Provide the (X, Y) coordinate of the cell's center where the given text is located.  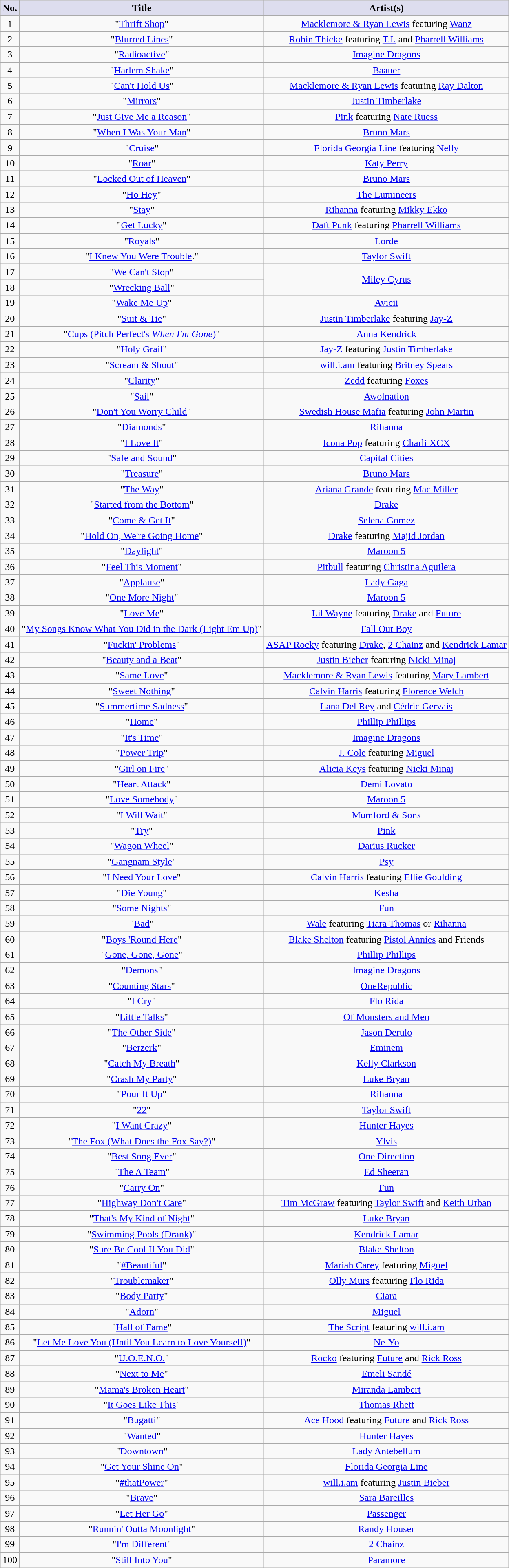
will.i.am featuring Justin Bieber (386, 1482)
"Home" (142, 722)
"Sail" (142, 396)
Anna Kendrick (386, 334)
Katy Perry (386, 163)
Eminem (386, 1048)
"Can't Hold Us" (142, 86)
16 (10, 256)
11 (10, 179)
36 (10, 567)
"Cruise" (142, 148)
"Adorn" (142, 1312)
Paramore (386, 1560)
Lana Del Rey and Cédric Gervais (386, 707)
"I Will Wait" (142, 815)
No. (10, 8)
61 (10, 955)
Emeli Sandé (386, 1374)
"Berzerk" (142, 1048)
"Downtown" (142, 1451)
63 (10, 986)
"When I Was Your Man" (142, 132)
Ace Hood featuring Future and Rick Ross (386, 1420)
69 (10, 1079)
"Hall of Fame" (142, 1327)
"Power Trip" (142, 753)
Of Monsters and Men (386, 1017)
78 (10, 1219)
"Love Somebody" (142, 799)
Florida Georgia Line featuring Nelly (386, 148)
"Let Me Love You (Until You Learn to Love Yourself)" (142, 1343)
49 (10, 769)
22 (10, 349)
"Let Her Go" (142, 1513)
80 (10, 1250)
56 (10, 877)
Miley Cyrus (386, 280)
Baauer (386, 70)
Miranda Lambert (386, 1389)
"Beauty and a Beat" (142, 660)
79 (10, 1234)
"22" (142, 1110)
"I Need Your Love" (142, 877)
86 (10, 1343)
72 (10, 1125)
"Demons" (142, 970)
Rocko featuring Future and Rick Ross (386, 1358)
1 (10, 24)
"Some Nights" (142, 908)
77 (10, 1203)
100 (10, 1560)
85 (10, 1327)
Ylvis (386, 1141)
"Clarity" (142, 380)
4 (10, 70)
"Treasure" (142, 474)
Justin Timberlake featuring Jay-Z (386, 318)
"We Can't Stop" (142, 272)
"Get Lucky" (142, 225)
Demi Lovato (386, 784)
Lil Wayne featuring Drake and Future (386, 613)
"Highway Don't Care" (142, 1203)
"Come & Get It" (142, 520)
"Applause" (142, 582)
Jason Derulo (386, 1032)
53 (10, 830)
"Bugatti" (142, 1420)
Lady Gaga (386, 582)
"The Other Side" (142, 1032)
"Daylight" (142, 551)
Tim McGraw featuring Taylor Swift and Keith Urban (386, 1203)
46 (10, 722)
Ciara (386, 1296)
"Cups (Pitch Perfect's When I'm Gone)" (142, 334)
"I Want Crazy" (142, 1125)
87 (10, 1358)
"Scream & Shout" (142, 365)
Kendrick Lamar (386, 1234)
28 (10, 442)
"I'm Different" (142, 1544)
"Same Love" (142, 675)
"Locked Out of Heaven" (142, 179)
19 (10, 303)
89 (10, 1389)
42 (10, 660)
67 (10, 1048)
"Boys 'Round Here" (142, 939)
The Lumineers (386, 194)
"Feel This Moment" (142, 567)
"Love Me" (142, 613)
Ne-Yo (386, 1343)
ASAP Rocky featuring Drake, 2 Chainz and Kendrick Lamar (386, 644)
"Radioactive" (142, 55)
"Roar" (142, 163)
"Just Give Me a Reason" (142, 117)
Justin Timberlake (386, 101)
"Wrecking Ball" (142, 287)
13 (10, 210)
71 (10, 1110)
Icona Pop featuring Charli XCX (386, 442)
18 (10, 287)
10 (10, 163)
"Ho Hey" (142, 194)
Blake Shelton featuring Pistol Annies and Friends (386, 939)
Florida Georgia Line (386, 1467)
Olly Murs featuring Flo Rida (386, 1281)
Calvin Harris featuring Ellie Goulding (386, 877)
73 (10, 1141)
64 (10, 1001)
"Crash My Party" (142, 1079)
14 (10, 225)
Daft Punk featuring Pharrell Williams (386, 225)
83 (10, 1296)
"Get Your Shine On" (142, 1467)
"Sure Be Cool If You Did" (142, 1250)
"Mama's Broken Heart" (142, 1389)
Drake (386, 505)
66 (10, 1032)
"Wake Me Up" (142, 303)
74 (10, 1156)
"It's Time" (142, 738)
"Gone, Gone, Gone" (142, 955)
"Gangnam Style" (142, 861)
81 (10, 1265)
70 (10, 1094)
One Direction (386, 1156)
"Try" (142, 830)
Title (142, 8)
"#thatPower" (142, 1482)
54 (10, 846)
Alicia Keys featuring Nicki Minaj (386, 769)
Drake featuring Majid Jordan (386, 536)
47 (10, 738)
"Wanted" (142, 1435)
26 (10, 411)
"Sweet Nothing" (142, 691)
Jay-Z featuring Justin Timberlake (386, 349)
Macklemore & Ryan Lewis featuring Mary Lambert (386, 675)
96 (10, 1498)
"Hold On, We're Going Home" (142, 536)
"Heart Attack" (142, 784)
23 (10, 365)
43 (10, 675)
60 (10, 939)
41 (10, 644)
"Brave" (142, 1498)
"Body Party" (142, 1296)
"Counting Stars" (142, 986)
Artist(s) (386, 8)
68 (10, 1063)
Miguel (386, 1312)
OneRepublic (386, 986)
Kelly Clarkson (386, 1063)
33 (10, 520)
"One More Night" (142, 598)
Fall Out Boy (386, 629)
65 (10, 1017)
40 (10, 629)
"Bad" (142, 923)
27 (10, 427)
59 (10, 923)
90 (10, 1405)
"Royals" (142, 241)
"Diamonds" (142, 427)
"Mirrors" (142, 101)
97 (10, 1513)
"Pour It Up" (142, 1094)
"Fuckin' Problems" (142, 644)
51 (10, 799)
12 (10, 194)
"Stay" (142, 210)
Selena Gomez (386, 520)
"Harlem Shake" (142, 70)
"I Cry" (142, 1001)
30 (10, 474)
21 (10, 334)
"Runnin' Outta Moonlight" (142, 1529)
Kesha (386, 892)
94 (10, 1467)
Passenger (386, 1513)
"Catch My Breath" (142, 1063)
"I Love It" (142, 442)
35 (10, 551)
99 (10, 1544)
"Wagon Wheel" (142, 846)
Pink featuring Nate Ruess (386, 117)
Avicii (386, 303)
Zedd featuring Foxes (386, 380)
24 (10, 380)
The Script featuring will.i.am (386, 1327)
Ariana Grande featuring Mac Miller (386, 489)
Randy Houser (386, 1529)
Wale featuring Tiara Thomas or Rihanna (386, 923)
"The Way" (142, 489)
Rihanna featuring Mikky Ekko (386, 210)
39 (10, 613)
"Still Into You" (142, 1560)
Justin Bieber featuring Nicki Minaj (386, 660)
Darius Rucker (386, 846)
25 (10, 396)
31 (10, 489)
37 (10, 582)
55 (10, 861)
7 (10, 117)
95 (10, 1482)
92 (10, 1435)
Flo Rida (386, 1001)
3 (10, 55)
88 (10, 1374)
98 (10, 1529)
34 (10, 536)
"That's My Kind of Night" (142, 1219)
"Troublemaker" (142, 1281)
76 (10, 1188)
2 Chainz (386, 1544)
8 (10, 132)
57 (10, 892)
"Next to Me" (142, 1374)
"Little Talks" (142, 1017)
Psy (386, 861)
"Girl on Fire" (142, 769)
"Holy Grail" (142, 349)
52 (10, 815)
"My Songs Know What You Did in the Dark (Light Em Up)" (142, 629)
91 (10, 1420)
"Suit & Tie" (142, 318)
"Die Young" (142, 892)
"#Beautiful" (142, 1265)
Blake Shelton (386, 1250)
Mumford & Sons (386, 815)
Macklemore & Ryan Lewis featuring Ray Dalton (386, 86)
38 (10, 598)
will.i.am featuring Britney Spears (386, 365)
Sara Bareilles (386, 1498)
"Blurred Lines" (142, 39)
5 (10, 86)
32 (10, 505)
"Summertime Sadness" (142, 707)
6 (10, 101)
Ed Sheeran (386, 1172)
17 (10, 272)
84 (10, 1312)
Macklemore & Ryan Lewis featuring Wanz (386, 24)
Robin Thicke featuring T.I. and Pharrell Williams (386, 39)
15 (10, 241)
45 (10, 707)
"The A Team" (142, 1172)
Lorde (386, 241)
Awolnation (386, 396)
82 (10, 1281)
Swedish House Mafia featuring John Martin (386, 411)
Calvin Harris featuring Florence Welch (386, 691)
Capital Cities (386, 458)
50 (10, 784)
48 (10, 753)
2 (10, 39)
"The Fox (What Does the Fox Say?)" (142, 1141)
Pink (386, 830)
"U.O.E.N.O." (142, 1358)
Mariah Carey featuring Miguel (386, 1265)
"I Knew You Were Trouble." (142, 256)
93 (10, 1451)
Lady Antebellum (386, 1451)
9 (10, 148)
62 (10, 970)
"Thrift Shop" (142, 24)
"Started from the Bottom" (142, 505)
Thomas Rhett (386, 1405)
Pitbull featuring Christina Aguilera (386, 567)
"Safe and Sound" (142, 458)
58 (10, 908)
75 (10, 1172)
J. Cole featuring Miguel (386, 753)
"Swimming Pools (Drank)" (142, 1234)
"It Goes Like This" (142, 1405)
44 (10, 691)
"Best Song Ever" (142, 1156)
"Carry On" (142, 1188)
20 (10, 318)
29 (10, 458)
"Don't You Worry Child" (142, 411)
